Locate the cell with the specified text and output its [x, y] center coordinate. 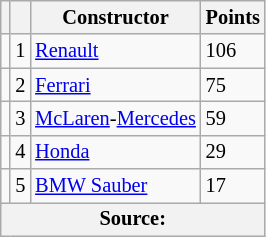
2 [20, 85]
29 [233, 152]
75 [233, 85]
Points [233, 17]
Source: [133, 219]
17 [233, 186]
3 [20, 118]
Honda [115, 152]
5 [20, 186]
BMW Sauber [115, 186]
Ferrari [115, 85]
1 [20, 51]
59 [233, 118]
106 [233, 51]
McLaren-Mercedes [115, 118]
Renault [115, 51]
Constructor [115, 17]
4 [20, 152]
